Identify which cell holds the provided text, then report its (X, Y) central coordinate. 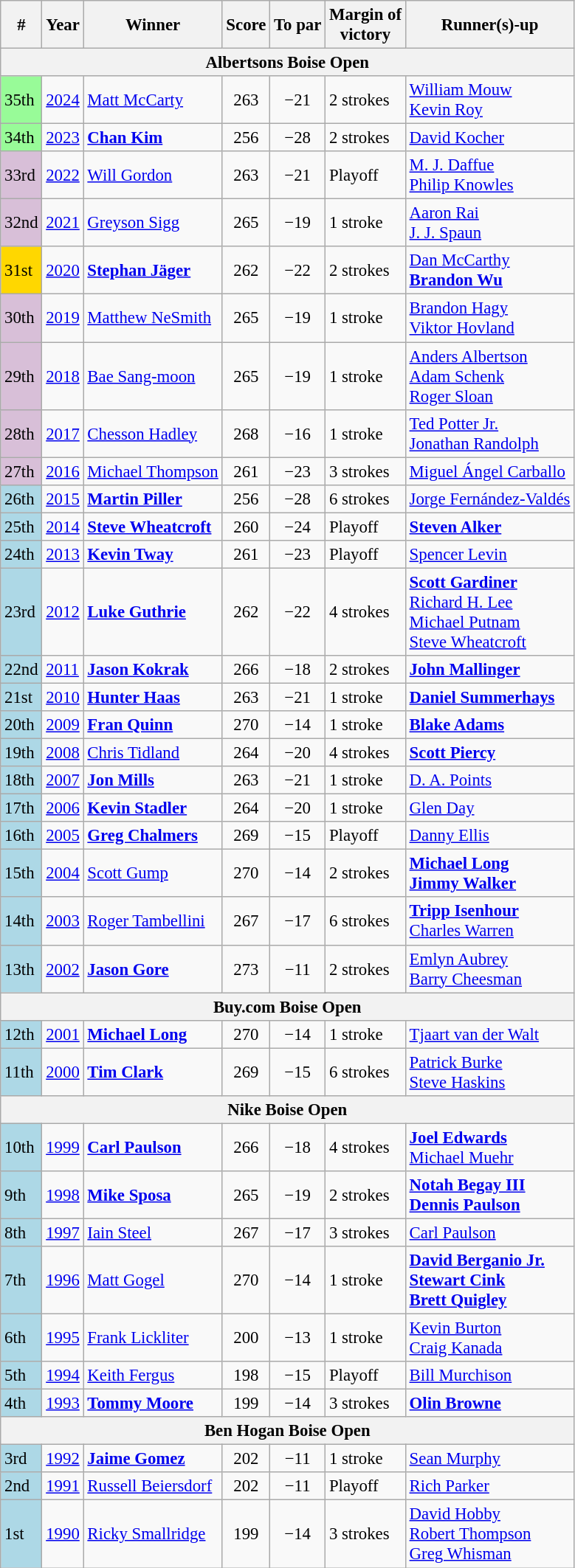
Buy.com Boise Open (288, 1007)
Brandon Hagy Viktor Hovland (489, 319)
David Hobby Robert Thompson Greg Whisman (489, 1534)
2002 (63, 969)
−13 (298, 1338)
30th (21, 319)
Frank Lickliter (153, 1338)
Albertsons Boise Open (288, 63)
Tommy Moore (153, 1404)
18th (21, 780)
Notah Begay III Dennis Paulson (489, 1195)
26th (21, 499)
Ben Hogan Boise Open (288, 1431)
Kevin Stadler (153, 808)
Sean Murphy (489, 1459)
1991 (63, 1486)
Nike Boise Open (288, 1110)
Greg Chalmers (153, 836)
Jaime Gomez (153, 1459)
16th (21, 836)
2017 (63, 434)
Ricky Smallridge (153, 1534)
5th (21, 1376)
Martin Piller (153, 499)
1990 (63, 1534)
2005 (63, 836)
Matt Gogel (153, 1280)
2021 (63, 223)
Michael Long (153, 1034)
Dan McCarthy Brandon Wu (489, 270)
Bill Murchison (489, 1376)
Year (63, 25)
25th (21, 527)
Blake Adams (489, 725)
Chan Kim (153, 138)
William Mouw Kevin Roy (489, 100)
John Mallinger (489, 670)
2nd (21, 1486)
Jorge Fernández-Valdés (489, 499)
2009 (63, 725)
28th (21, 434)
2022 (63, 176)
Jason Kokrak (153, 670)
3rd (21, 1459)
2003 (63, 922)
Stephan Jäger (153, 270)
24th (21, 555)
10th (21, 1148)
Score (247, 25)
Bae Sang-moon (153, 376)
1st (21, 1534)
Danny Ellis (489, 836)
Daniel Summerhays (489, 697)
2019 (63, 319)
2016 (63, 471)
11th (21, 1072)
2012 (63, 612)
33rd (21, 176)
2023 (63, 138)
2001 (63, 1034)
15th (21, 873)
Jason Gore (153, 969)
Hunter Haas (153, 697)
268 (247, 434)
32nd (21, 223)
Scott Gump (153, 873)
2008 (63, 753)
7th (21, 1280)
2010 (63, 697)
1997 (63, 1232)
2014 (63, 527)
Tripp Isenhour Charles Warren (489, 922)
34th (21, 138)
Chris Tidland (153, 753)
Runner(s)-up (489, 25)
Michael Thompson (153, 471)
David Kocher (489, 138)
2007 (63, 780)
Kevin Burton Craig Kanada (489, 1338)
2004 (63, 873)
2011 (63, 670)
1994 (63, 1376)
12th (21, 1034)
2020 (63, 270)
2000 (63, 1072)
2013 (63, 555)
31st (21, 270)
Michael Long Jimmy Walker (489, 873)
Steven Alker (489, 527)
14th (21, 922)
35th (21, 100)
19th (21, 753)
Chesson Hadley (153, 434)
29th (21, 376)
Matt McCarty (153, 100)
Luke Guthrie (153, 612)
8th (21, 1232)
M. J. Daffue Philip Knowles (489, 176)
David Berganio Jr. Stewart Cink Brett Quigley (489, 1280)
20th (21, 725)
273 (247, 969)
198 (247, 1376)
Roger Tambellini (153, 922)
4th (21, 1404)
Joel Edwards Michael Muehr (489, 1148)
Miguel Ángel Carballo (489, 471)
2006 (63, 808)
Keith Fergus (153, 1376)
Matthew NeSmith (153, 319)
Greyson Sigg (153, 223)
1996 (63, 1280)
Will Gordon (153, 176)
1998 (63, 1195)
Scott Gardiner Richard H. Lee Michael Putnam Steve Wheatcroft (489, 612)
Ted Potter Jr. Jonathan Randolph (489, 434)
Jon Mills (153, 780)
Margin ofvictory (366, 25)
Aaron Rai J. J. Spaun (489, 223)
Tjaart van der Walt (489, 1034)
Scott Piercy (489, 753)
Olin Browne (489, 1404)
Glen Day (489, 808)
Fran Quinn (153, 725)
13th (21, 969)
21st (21, 697)
2015 (63, 499)
1992 (63, 1459)
Spencer Levin (489, 555)
23rd (21, 612)
6th (21, 1338)
1993 (63, 1404)
Russell Beiersdorf (153, 1486)
Kevin Tway (153, 555)
−24 (298, 527)
Winner (153, 25)
Mike Sposa (153, 1195)
260 (247, 527)
Rich Parker (489, 1486)
Emlyn Aubrey Barry Cheesman (489, 969)
1999 (63, 1148)
Anders Albertson Adam Schenk Roger Sloan (489, 376)
27th (21, 471)
Patrick Burke Steve Haskins (489, 1072)
9th (21, 1195)
Tim Clark (153, 1072)
2024 (63, 100)
Iain Steel (153, 1232)
22nd (21, 670)
2018 (63, 376)
1995 (63, 1338)
D. A. Points (489, 780)
To par (298, 25)
−16 (298, 434)
Steve Wheatcroft (153, 527)
# (21, 25)
200 (247, 1338)
17th (21, 808)
